Return (x, y) of the center of cell containing provided text 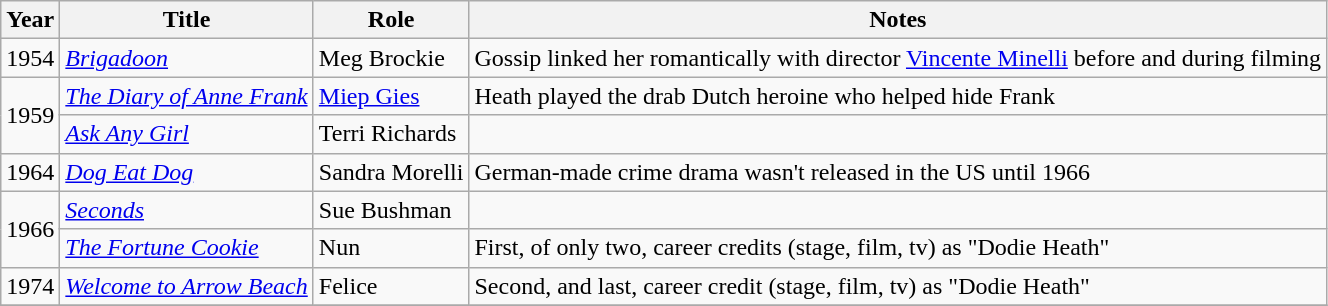
1974 (30, 286)
Nun (391, 248)
1966 (30, 229)
Year (30, 20)
Dog Eat Dog (186, 172)
Sandra Morelli (391, 172)
Brigadoon (186, 58)
Miep Gies (391, 96)
Sue Bushman (391, 210)
Gossip linked her romantically with director Vincente Minelli before and during filming (898, 58)
Meg Brockie (391, 58)
Heath played the drab Dutch heroine who helped hide Frank (898, 96)
German-made crime drama wasn't released in the US until 1966 (898, 172)
Terri Richards (391, 134)
The Fortune Cookie (186, 248)
Notes (898, 20)
Second, and last, career credit (stage, film, tv) as "Dodie Heath" (898, 286)
Ask Any Girl (186, 134)
First, of only two, career credits (stage, film, tv) as "Dodie Heath" (898, 248)
1964 (30, 172)
1954 (30, 58)
The Diary of Anne Frank (186, 96)
Welcome to Arrow Beach (186, 286)
Seconds (186, 210)
Title (186, 20)
Role (391, 20)
Felice (391, 286)
1959 (30, 115)
